Extract the (x, y) coordinate from the center of the cell holding the provided text.  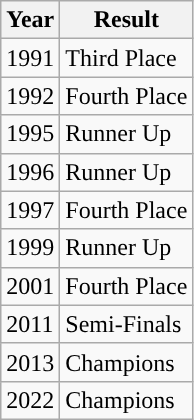
Year (30, 20)
1999 (30, 248)
1995 (30, 134)
1991 (30, 58)
Third Place (126, 58)
2011 (30, 324)
2001 (30, 286)
1997 (30, 210)
2013 (30, 362)
2022 (30, 400)
1992 (30, 96)
Result (126, 20)
1996 (30, 172)
Semi-Finals (126, 324)
